Scan for the cell matching the given text and deliver its [X, Y] coordinate at center. 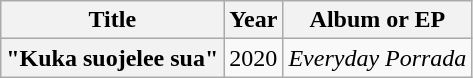
2020 [254, 58]
Everyday Porrada [378, 58]
Year [254, 20]
Title [112, 20]
Album or EP [378, 20]
"Kuka suojelee sua" [112, 58]
